Detect which cell encompasses the target text, then output its (X, Y) center coordinate. 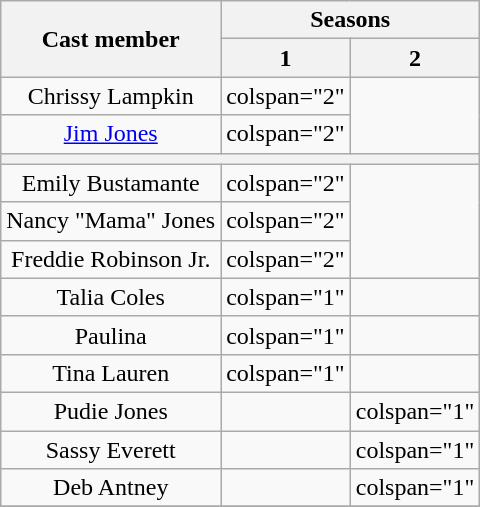
Paulina (111, 335)
Emily Bustamante (111, 183)
Chrissy Lampkin (111, 96)
Nancy "Mama" Jones (111, 221)
Freddie Robinson Jr. (111, 259)
Seasons (350, 20)
Deb Antney (111, 488)
1 (286, 58)
Talia Coles (111, 297)
Sassy Everett (111, 449)
2 (415, 58)
Pudie Jones (111, 411)
Cast member (111, 39)
Jim Jones (111, 134)
Tina Lauren (111, 373)
